For the text-containing cell, return its midpoint in [x, y] coordinate format. 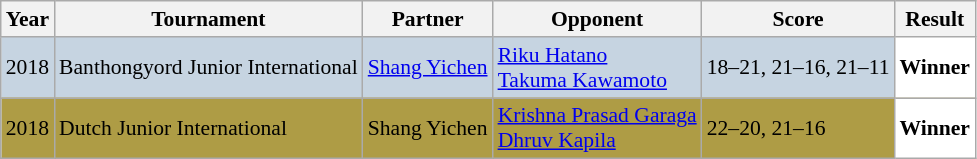
Partner [428, 19]
22–20, 21–16 [798, 128]
Riku Hatano Takuma Kawamoto [598, 68]
18–21, 21–16, 21–11 [798, 68]
Opponent [598, 19]
Dutch Junior International [208, 128]
Result [936, 19]
Tournament [208, 19]
Krishna Prasad Garaga Dhruv Kapila [598, 128]
Banthongyord Junior International [208, 68]
Score [798, 19]
Year [28, 19]
